Locate the cell with the specified text and output its (X, Y) center coordinate. 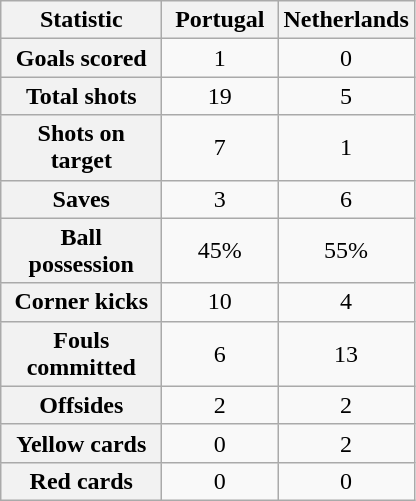
45% (220, 250)
3 (220, 199)
Total shots (82, 96)
Red cards (82, 481)
Shots on target (82, 148)
Ball possession (82, 250)
4 (346, 302)
Statistic (82, 20)
Goals scored (82, 58)
Offsides (82, 405)
Corner kicks (82, 302)
Yellow cards (82, 443)
7 (220, 148)
Saves (82, 199)
5 (346, 96)
55% (346, 250)
Fouls committed (82, 354)
Portugal (220, 20)
13 (346, 354)
10 (220, 302)
19 (220, 96)
Netherlands (346, 20)
